Return [X, Y] of the center of cell containing provided text 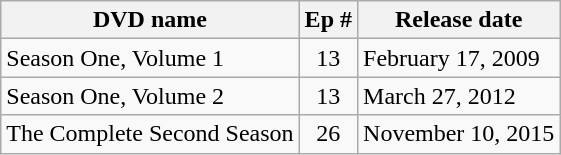
November 10, 2015 [459, 134]
Ep # [328, 20]
Season One, Volume 1 [150, 58]
DVD name [150, 20]
February 17, 2009 [459, 58]
26 [328, 134]
The Complete Second Season [150, 134]
March 27, 2012 [459, 96]
Release date [459, 20]
Season One, Volume 2 [150, 96]
